Extract the (X, Y) coordinate from the center of the cell holding the provided text.  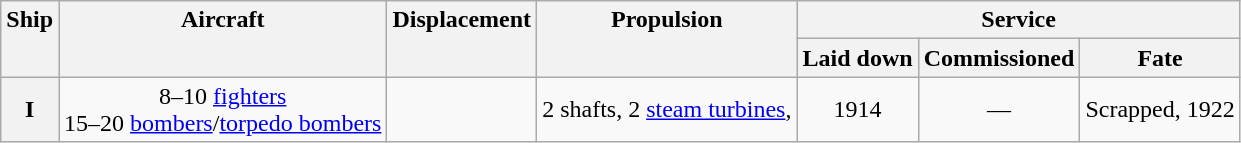
Scrapped, 1922 (1160, 110)
Aircraft (223, 39)
Commissioned (999, 58)
Laid down (858, 58)
Propulsion (667, 39)
1914 (858, 110)
Service (1018, 20)
Ship (30, 39)
Fate (1160, 58)
8–10 fighters15–20 bombers/torpedo bombers (223, 110)
Displacement (462, 39)
— (999, 110)
I (30, 110)
2 shafts, 2 steam turbines, (667, 110)
